Find where the given text appears and provide that cell's center as (X, Y) coordinate. 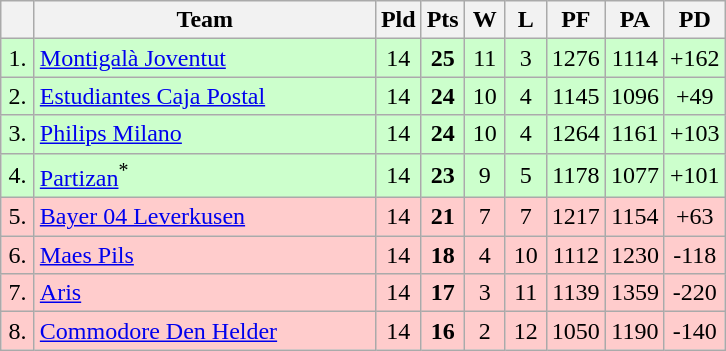
W (484, 20)
16 (442, 331)
+101 (694, 176)
1145 (576, 96)
5 (526, 176)
PF (576, 20)
Aris (204, 293)
Pld (398, 20)
2. (18, 96)
+103 (694, 134)
12 (526, 331)
1264 (576, 134)
3. (18, 134)
PD (694, 20)
18 (442, 255)
Team (204, 20)
+49 (694, 96)
+63 (694, 217)
1114 (634, 58)
Partizan* (204, 176)
1190 (634, 331)
4. (18, 176)
1077 (634, 176)
2 (484, 331)
1178 (576, 176)
Pts (442, 20)
Commodore Den Helder (204, 331)
9 (484, 176)
1217 (576, 217)
Bayer 04 Leverkusen (204, 217)
1139 (576, 293)
Maes Pils (204, 255)
1359 (634, 293)
21 (442, 217)
-220 (694, 293)
7. (18, 293)
23 (442, 176)
1. (18, 58)
PA (634, 20)
1050 (576, 331)
1161 (634, 134)
25 (442, 58)
1276 (576, 58)
-118 (694, 255)
6. (18, 255)
5. (18, 217)
-140 (694, 331)
+162 (694, 58)
1096 (634, 96)
8. (18, 331)
1112 (576, 255)
L (526, 20)
1154 (634, 217)
17 (442, 293)
Montigalà Joventut (204, 58)
1230 (634, 255)
Estudiantes Caja Postal (204, 96)
Philips Milano (204, 134)
